Capture the cell that displays the provided text and extract its (X, Y) central coordinate. 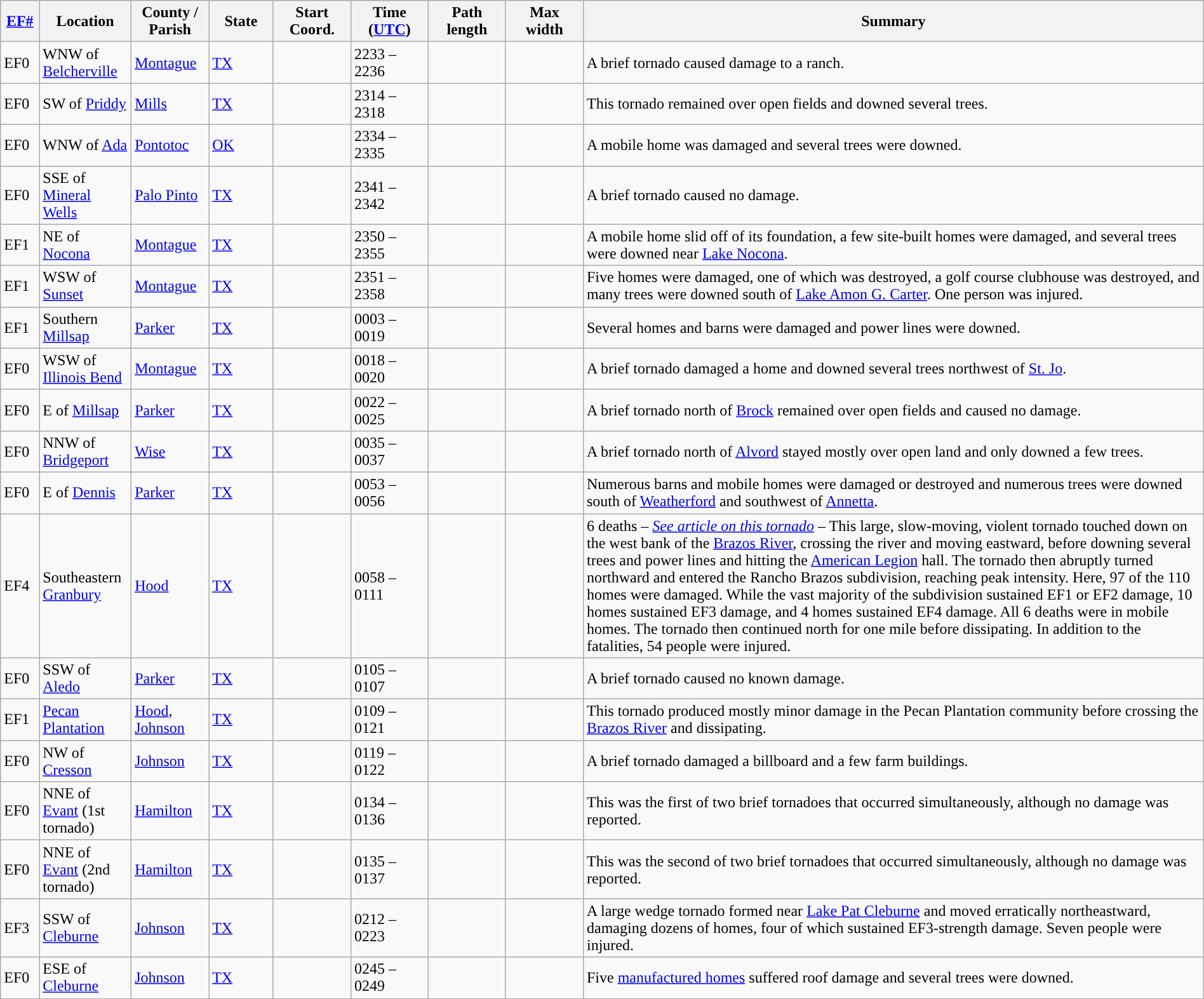
0105 – 0107 (389, 678)
2341 – 2342 (389, 195)
A mobile home slid off of its foundation, a few site-built homes were damaged, and several trees were downed near Lake Nocona. (893, 245)
Mills (170, 104)
A brief tornado north of Brock remained over open fields and caused no damage. (893, 410)
State (241, 22)
Summary (893, 22)
WNW of Belcherville (85, 62)
Hood, Johnson (170, 720)
2350 – 2355 (389, 245)
2314 – 2318 (389, 104)
WSW of Illinois Bend (85, 368)
Max width (544, 22)
E of Dennis (85, 493)
0058 – 0111 (389, 586)
SSW of Aledo (85, 678)
0035 – 0037 (389, 451)
A brief tornado caused damage to a ranch. (893, 62)
WSW of Sunset (85, 286)
0245 – 0249 (389, 978)
2334 – 2335 (389, 145)
WNW of Ada (85, 145)
EF# (20, 22)
0022 – 0025 (389, 410)
0018 – 0020 (389, 368)
2233 – 2236 (389, 62)
Southern Millsap (85, 328)
0134 – 0136 (389, 811)
NNE of Evant (2nd tornado) (85, 869)
This tornado remained over open fields and downed several trees. (893, 104)
This was the first of two brief tornadoes that occurred simultaneously, although no damage was reported. (893, 811)
0212 – 0223 (389, 928)
Time (UTC) (389, 22)
A mobile home was damaged and several trees were downed. (893, 145)
0003 – 0019 (389, 328)
This was the second of two brief tornadoes that occurred simultaneously, although no damage was reported. (893, 869)
County / Parish (170, 22)
A brief tornado damaged a home and downed several trees northwest of St. Jo. (893, 368)
This tornado produced mostly minor damage in the Pecan Plantation community before crossing the Brazos River and dissipating. (893, 720)
EF3 (20, 928)
SW of Priddy (85, 104)
EF4 (20, 586)
SSW of Cleburne (85, 928)
Southeastern Granbury (85, 586)
NNW of Bridgeport (85, 451)
OK (241, 145)
NE of Nocona (85, 245)
2351 – 2358 (389, 286)
Several homes and barns were damaged and power lines were downed. (893, 328)
Hood (170, 586)
0053 – 0056 (389, 493)
A brief tornado caused no damage. (893, 195)
Palo Pinto (170, 195)
Wise (170, 451)
Pecan Plantation (85, 720)
ESE of Cleburne (85, 978)
SSE of Mineral Wells (85, 195)
E of Millsap (85, 410)
A brief tornado caused no known damage. (893, 678)
0109 – 0121 (389, 720)
0135 – 0137 (389, 869)
Pontotoc (170, 145)
Five manufactured homes suffered roof damage and several trees were downed. (893, 978)
Numerous barns and mobile homes were damaged or destroyed and numerous trees were downed south of Weatherford and southwest of Annetta. (893, 493)
A brief tornado north of Alvord stayed mostly over open land and only downed a few trees. (893, 451)
A brief tornado damaged a billboard and a few farm buildings. (893, 761)
Start Coord. (312, 22)
NW of Cresson (85, 761)
Path length (467, 22)
NNE of Evant (1st tornado) (85, 811)
Location (85, 22)
0119 – 0122 (389, 761)
